Output the [X, Y] coordinate of the center of the cell containing the given text.  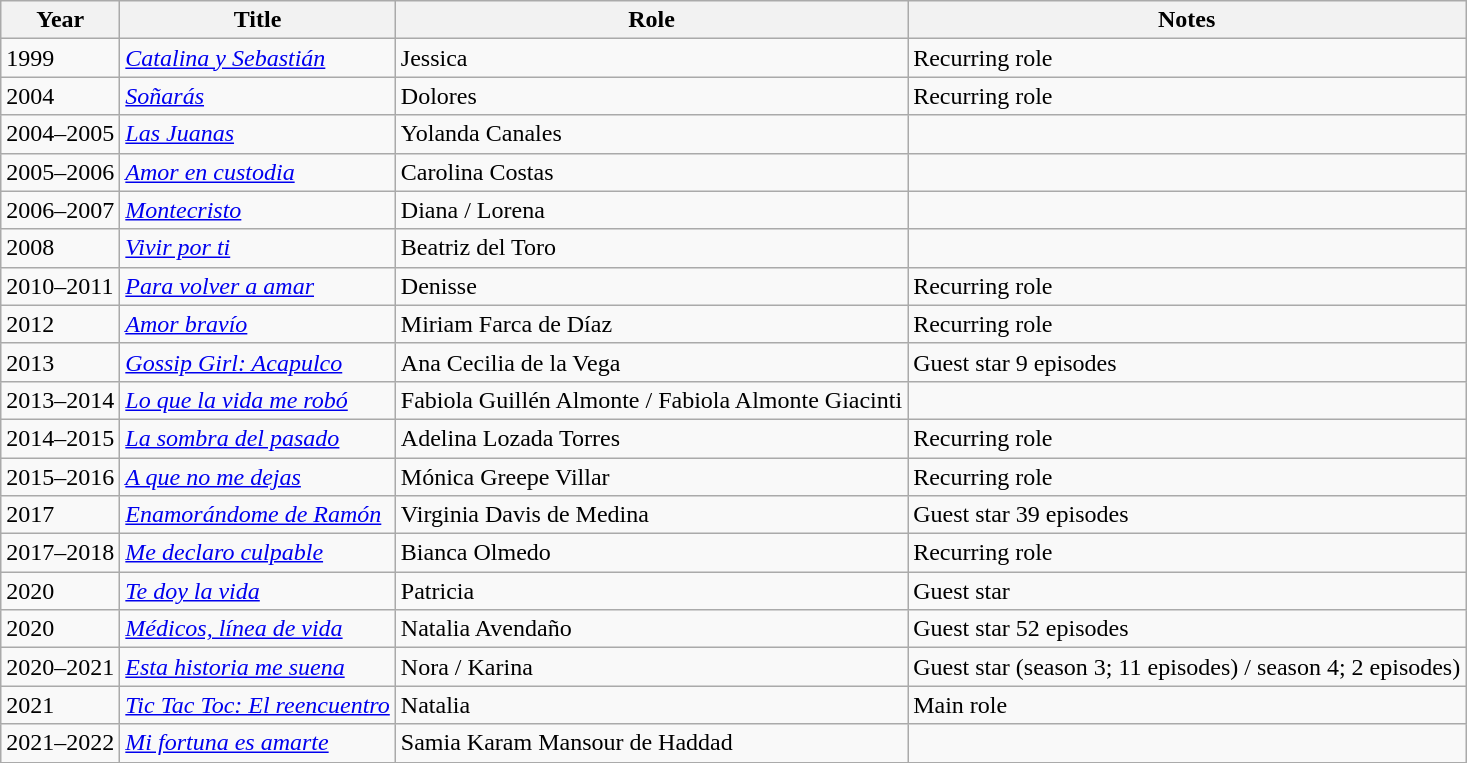
2013 [60, 362]
2017–2018 [60, 553]
2020–2021 [60, 667]
Denisse [651, 286]
Catalina y Sebastián [258, 58]
Dolores [651, 96]
2010–2011 [60, 286]
Guest star (season 3; 11 episodes) / season 4; 2 episodes) [1187, 667]
Patricia [651, 591]
2008 [60, 248]
2006–2007 [60, 210]
2004 [60, 96]
Tic Tac Toc: El reencuentro [258, 705]
Esta historia me suena [258, 667]
2021–2022 [60, 743]
Médicos, línea de vida [258, 629]
Guest star [1187, 591]
Role [651, 20]
2004–2005 [60, 134]
Year [60, 20]
1999 [60, 58]
Adelina Lozada Torres [651, 438]
Carolina Costas [651, 172]
Miriam Farca de Díaz [651, 324]
2012 [60, 324]
Natalia Avendaño [651, 629]
Amor bravío [258, 324]
Bianca Olmedo [651, 553]
Soñarás [258, 96]
Las Juanas [258, 134]
Montecristo [258, 210]
Enamorándome de Ramón [258, 515]
2015–2016 [60, 477]
2021 [60, 705]
Fabiola Guillén Almonte / Fabiola Almonte Giacinti [651, 400]
Yolanda Canales [651, 134]
Me declaro culpable [258, 553]
Gossip Girl: Acapulco [258, 362]
Para volver a amar [258, 286]
Samia Karam Mansour de Haddad [651, 743]
Title [258, 20]
Vivir por ti [258, 248]
Mónica Greepe Villar [651, 477]
Guest star 9 episodes [1187, 362]
Amor en custodia [258, 172]
2013–2014 [60, 400]
Natalia [651, 705]
Notes [1187, 20]
Guest star 52 episodes [1187, 629]
Te doy la vida [258, 591]
Guest star 39 episodes [1187, 515]
A que no me dejas [258, 477]
Mi fortuna es amarte [258, 743]
Virginia Davis de Medina [651, 515]
2014–2015 [60, 438]
Ana Cecilia de la Vega [651, 362]
Lo que la vida me robó [258, 400]
La sombra del pasado [258, 438]
2017 [60, 515]
Diana / Lorena [651, 210]
2005–2006 [60, 172]
Nora / Karina [651, 667]
Main role [1187, 705]
Beatriz del Toro [651, 248]
Jessica [651, 58]
